Search for the cell housing the specified text and yield its (x, y) center coordinate. 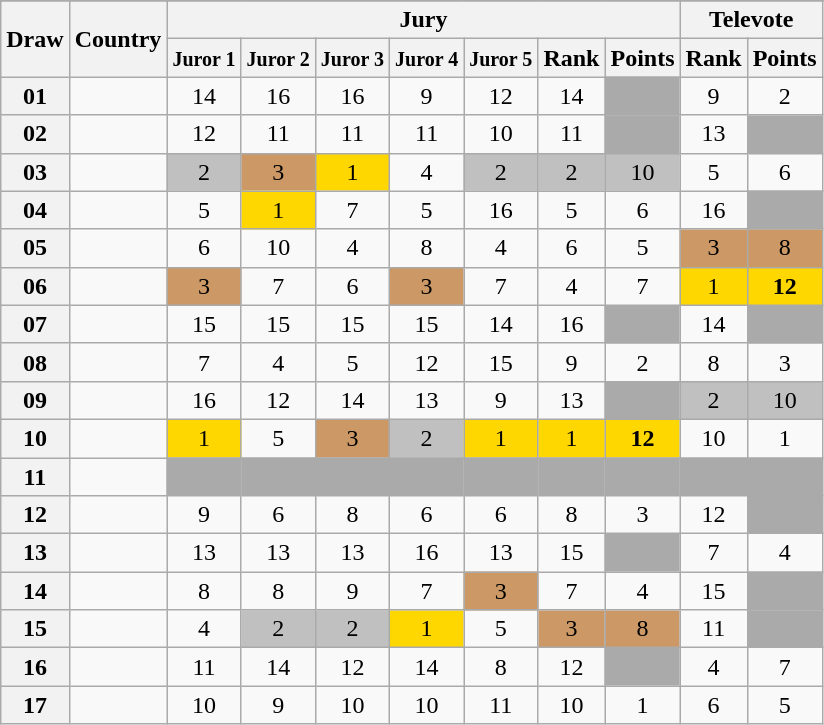
Jury (424, 20)
Juror 3 (352, 58)
Juror 5 (501, 58)
Draw (35, 39)
Country (118, 39)
03 (35, 172)
Juror 2 (278, 58)
Juror 1 (204, 58)
08 (35, 362)
Juror 4 (426, 58)
Televote (751, 20)
07 (35, 324)
06 (35, 286)
04 (35, 210)
02 (35, 134)
17 (35, 705)
09 (35, 400)
01 (35, 96)
05 (35, 248)
